Pinpoint the cell where the given text exists, returning its (X, Y) midpoint coordinate. 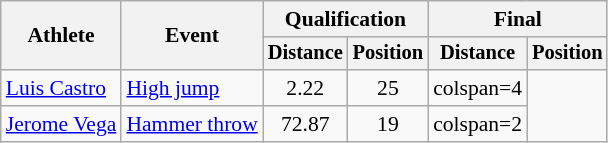
Qualification (346, 19)
Jerome Vega (62, 124)
19 (388, 124)
Athlete (62, 36)
72.87 (306, 124)
High jump (192, 88)
2.22 (306, 88)
Hammer throw (192, 124)
Final (518, 19)
25 (388, 88)
Luis Castro (62, 88)
colspan=2 (478, 124)
colspan=4 (478, 88)
Event (192, 36)
